Determine the (X, Y) coordinate at the center of the cell enclosing the given text.  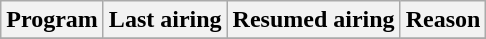
Reason (443, 20)
Program (52, 20)
Resumed airing (314, 20)
Last airing (165, 20)
